Output the (X, Y) coordinate of the center of the cell containing the given text.  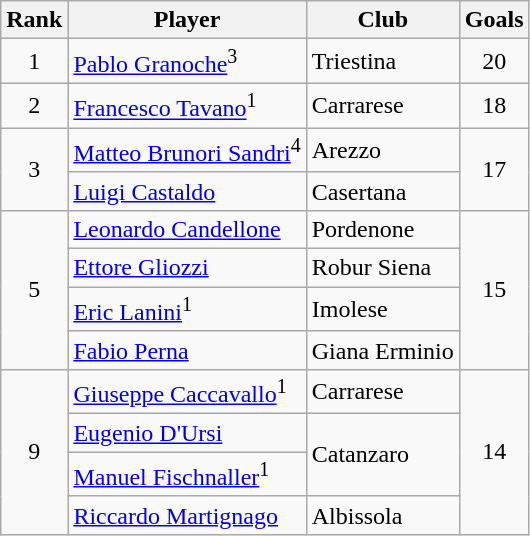
Matteo Brunori Sandri4 (187, 150)
Arezzo (382, 150)
Eugenio D'Ursi (187, 433)
Giana Erminio (382, 350)
14 (494, 452)
Giuseppe Caccavallo1 (187, 392)
18 (494, 106)
Club (382, 20)
20 (494, 62)
2 (34, 106)
Riccardo Martignago (187, 515)
Ettore Gliozzi (187, 268)
Leonardo Candellone (187, 230)
Manuel Fischnaller1 (187, 474)
1 (34, 62)
Casertana (382, 191)
Catanzaro (382, 456)
Pablo Granoche3 (187, 62)
Rank (34, 20)
Luigi Castaldo (187, 191)
17 (494, 170)
Goals (494, 20)
Imolese (382, 310)
3 (34, 170)
Fabio Perna (187, 350)
Triestina (382, 62)
Eric Lanini1 (187, 310)
9 (34, 452)
15 (494, 290)
Francesco Tavano1 (187, 106)
Robur Siena (382, 268)
Player (187, 20)
Albissola (382, 515)
5 (34, 290)
Pordenone (382, 230)
